Capture the cell that displays the provided text and extract its (X, Y) central coordinate. 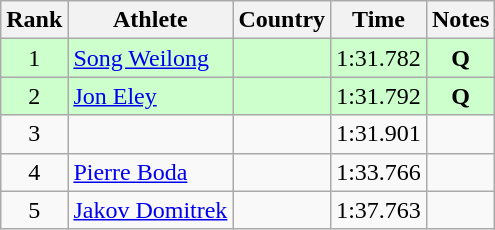
Jakov Domitrek (150, 210)
2 (34, 96)
Rank (34, 20)
Time (379, 20)
Notes (460, 20)
1:37.763 (379, 210)
3 (34, 134)
Pierre Boda (150, 172)
4 (34, 172)
1:31.901 (379, 134)
1:33.766 (379, 172)
Song Weilong (150, 58)
5 (34, 210)
1:31.792 (379, 96)
Country (282, 20)
Athlete (150, 20)
1:31.782 (379, 58)
Jon Eley (150, 96)
1 (34, 58)
